Capture the cell that displays the provided text and extract its [X, Y] central coordinate. 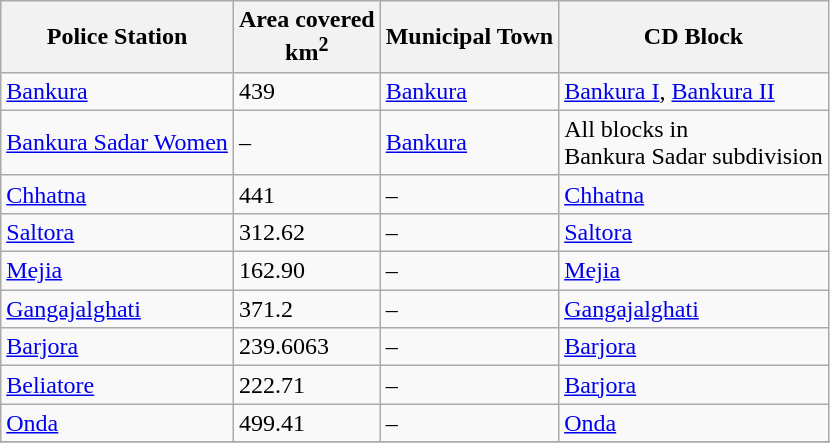
312.62 [306, 232]
441 [306, 194]
439 [306, 91]
Bankura Sadar Women [118, 142]
Area coveredkm2 [306, 37]
CD Block [694, 37]
162.90 [306, 271]
Police Station [118, 37]
371.2 [306, 309]
239.6063 [306, 347]
222.71 [306, 385]
Municipal Town [469, 37]
499.41 [306, 423]
All blocks in Bankura Sadar subdivision [694, 142]
Bankura I, Bankura II [694, 91]
Beliatore [118, 385]
